Find where the given text appears and provide that cell's center as (x, y) coordinate. 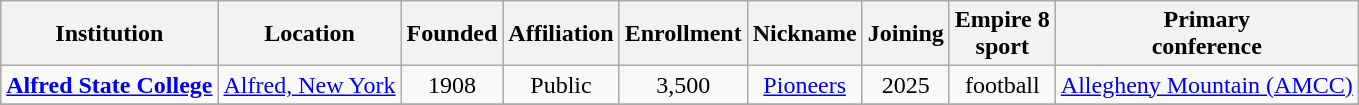
Enrollment (683, 34)
Founded (452, 34)
Institution (110, 34)
3,500 (683, 85)
Nickname (804, 34)
Alfred, New York (310, 85)
Empire 8sport (1002, 34)
Location (310, 34)
Pioneers (804, 85)
Affiliation (561, 34)
football (1002, 85)
1908 (452, 85)
Allegheny Mountain (AMCC) (1206, 85)
Alfred State College (110, 85)
Joining (906, 34)
Primaryconference (1206, 34)
Public (561, 85)
2025 (906, 85)
